Return [X, Y] of the center of cell containing provided text 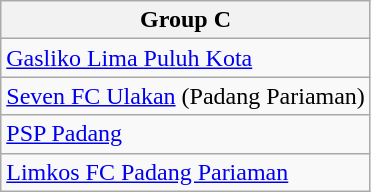
Limkos FC Padang Pariaman [186, 172]
Seven FC Ulakan (Padang Pariaman) [186, 96]
PSP Padang [186, 134]
Gasliko Lima Puluh Kota [186, 58]
Group C [186, 20]
